Extract the (X, Y) coordinate from the center of the cell holding the provided text.  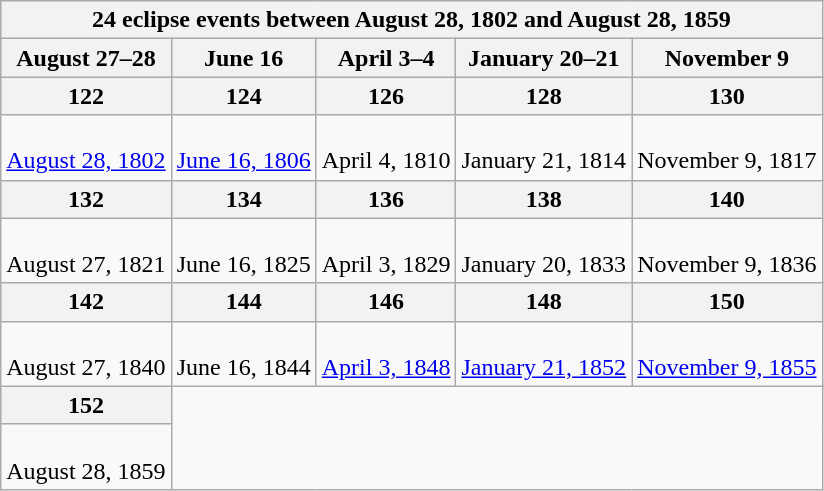
August 28, 1859 (86, 456)
August 27, 1821 (86, 250)
144 (244, 302)
November 9, 1817 (727, 148)
August 27–28 (86, 58)
June 16, 1844 (244, 354)
150 (727, 302)
November 9, 1836 (727, 250)
146 (386, 302)
August 28, 1802 (86, 148)
124 (244, 96)
April 3, 1829 (386, 250)
January 20–21 (544, 58)
November 9, 1855 (727, 354)
122 (86, 96)
148 (544, 302)
132 (86, 199)
January 21, 1852 (544, 354)
152 (86, 405)
January 20, 1833 (544, 250)
126 (386, 96)
August 27, 1840 (86, 354)
140 (727, 199)
June 16 (244, 58)
134 (244, 199)
138 (544, 199)
128 (544, 96)
June 16, 1825 (244, 250)
January 21, 1814 (544, 148)
April 4, 1810 (386, 148)
April 3, 1848 (386, 354)
136 (386, 199)
142 (86, 302)
November 9 (727, 58)
April 3–4 (386, 58)
June 16, 1806 (244, 148)
130 (727, 96)
24 eclipse events between August 28, 1802 and August 28, 1859 (412, 20)
